Return (X, Y) of the center of cell containing provided text 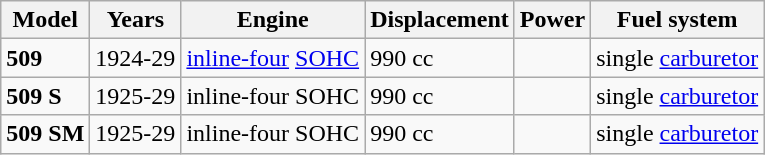
509 S (46, 96)
1924-29 (136, 58)
509 SM (46, 134)
Model (46, 20)
Power (552, 20)
509 (46, 58)
Displacement (440, 20)
Years (136, 20)
Fuel system (678, 20)
Engine (273, 20)
